Capture the cell that displays the provided text and extract its [X, Y] central coordinate. 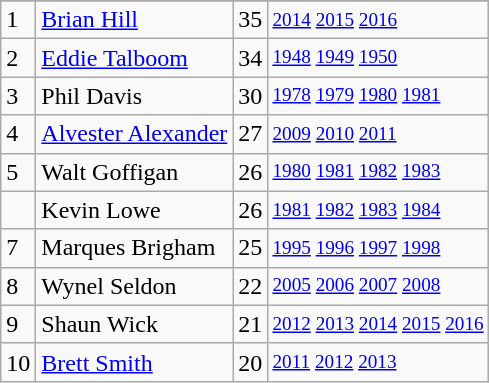
Brett Smith [134, 362]
Walt Goffigan [134, 172]
Brian Hill [134, 20]
1 [18, 20]
5 [18, 172]
8 [18, 286]
Marques Brigham [134, 248]
Alvester Alexander [134, 134]
2012 2013 2014 2015 2016 [378, 324]
2 [18, 58]
2011 2012 2013 [378, 362]
Kevin Lowe [134, 210]
2005 2006 2007 2008 [378, 286]
Shaun Wick [134, 324]
35 [250, 20]
30 [250, 96]
27 [250, 134]
4 [18, 134]
Eddie Talboom [134, 58]
9 [18, 324]
1948 1949 1950 [378, 58]
1978 1979 1980 1981 [378, 96]
7 [18, 248]
Wynel Seldon [134, 286]
1980 1981 1982 1983 [378, 172]
34 [250, 58]
22 [250, 286]
3 [18, 96]
2009 2010 2011 [378, 134]
Phil Davis [134, 96]
1995 1996 1997 1998 [378, 248]
2014 2015 2016 [378, 20]
1981 1982 1983 1984 [378, 210]
25 [250, 248]
21 [250, 324]
10 [18, 362]
20 [250, 362]
